Pinpoint the cell where the given text exists, returning its (x, y) midpoint coordinate. 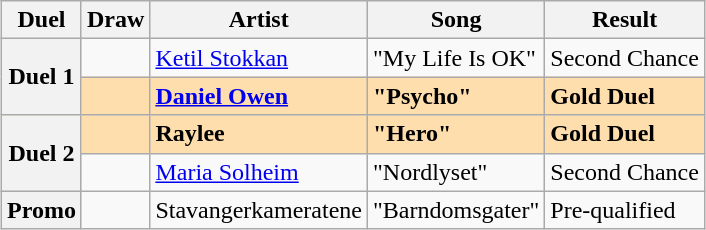
Artist (259, 20)
Result (625, 20)
Maria Solheim (259, 172)
Ketil Stokkan (259, 58)
Song (456, 20)
"Hero" (456, 134)
Raylee (259, 134)
Draw (115, 20)
"Nordlyset" (456, 172)
Pre-qualified (625, 210)
"My Life Is OK" (456, 58)
Promo (42, 210)
"Psycho" (456, 96)
Daniel Owen (259, 96)
"Barndomsgater" (456, 210)
Duel (42, 20)
Duel 1 (42, 77)
Stavangerkameratene (259, 210)
Duel 2 (42, 153)
